Find where the given text appears and provide that cell's center as (x, y) coordinate. 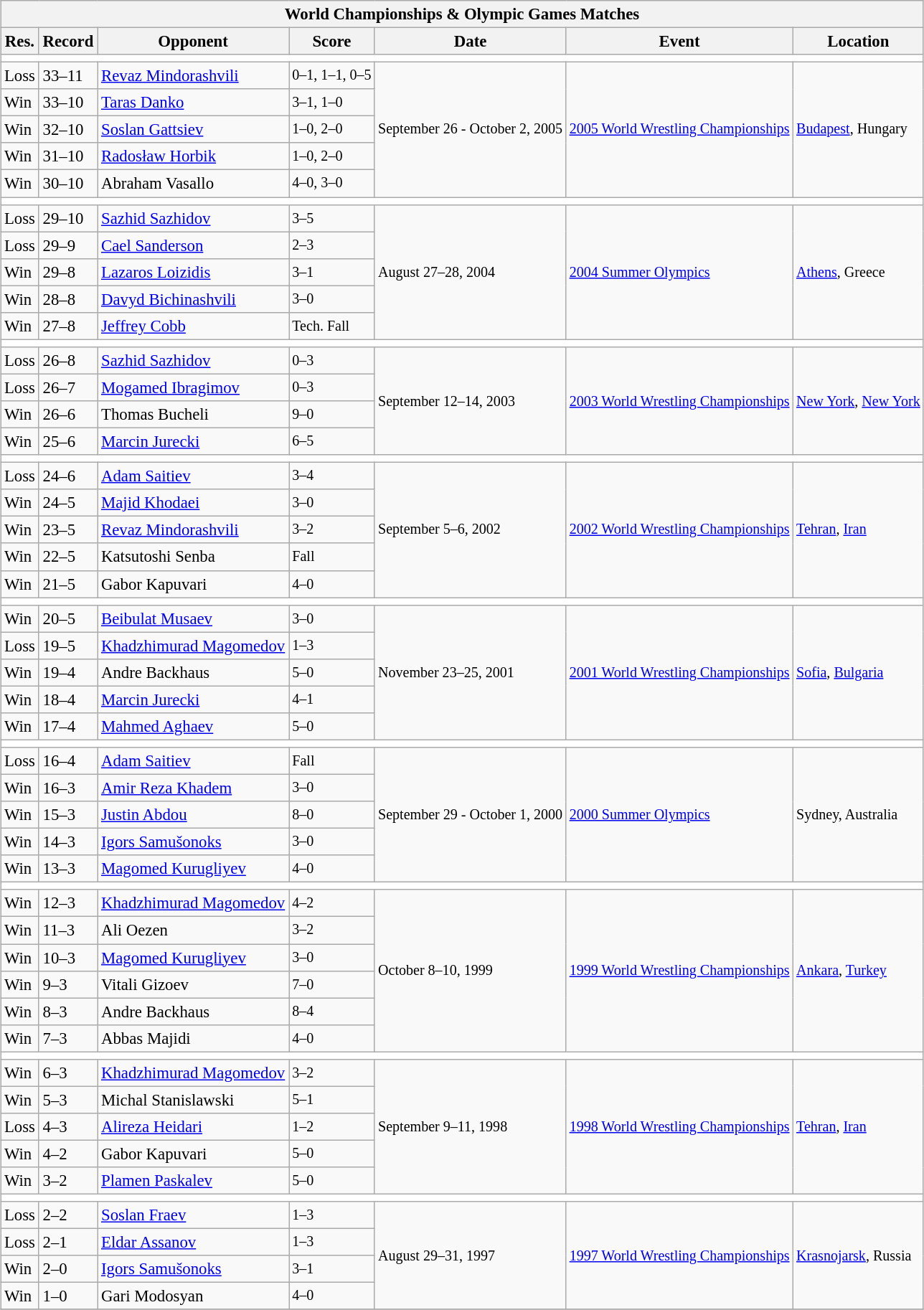
3–5 (332, 218)
Michal Stanislawski (194, 1100)
Sofia, Bulgaria (858, 672)
3–4 (332, 476)
27–8 (67, 326)
2000 Summer Olympics (679, 815)
2–1 (67, 1243)
25–6 (67, 441)
Eldar Assanov (194, 1243)
Sydney, Australia (858, 815)
1999 World Wrestling Championships (679, 971)
2–0 (67, 1269)
September 9–11, 1998 (471, 1126)
1–0 (67, 1296)
Radosław Horbik (194, 156)
Thomas Bucheli (194, 415)
26–8 (67, 361)
6–3 (67, 1073)
7–3 (67, 1038)
Res. (20, 41)
2–3 (332, 245)
Alireza Heidari (194, 1127)
16–4 (67, 761)
October 8–10, 1999 (471, 971)
4–0, 3–0 (332, 184)
2004 Summer Olympics (679, 272)
33–11 (67, 76)
Vitali Gizoev (194, 984)
21–5 (67, 584)
Opponent (194, 41)
5–3 (67, 1100)
8–3 (67, 1012)
1998 World Wrestling Championships (679, 1126)
33–10 (67, 103)
12–3 (67, 903)
Score (332, 41)
Soslan Gattsiev (194, 130)
2001 World Wrestling Championships (679, 672)
2–2 (67, 1215)
Katsutoshi Senba (194, 557)
November 23–25, 2001 (471, 672)
2002 World Wrestling Championships (679, 530)
18–4 (67, 699)
Jeffrey Cobb (194, 326)
New York, New York (858, 401)
11–3 (67, 930)
Event (679, 41)
Athens, Greece (858, 272)
24–5 (67, 503)
16–3 (67, 788)
August 29–31, 1997 (471, 1255)
5–1 (332, 1100)
28–8 (67, 299)
22–5 (67, 557)
13–3 (67, 869)
Record (67, 41)
Soslan Fraev (194, 1215)
19–5 (67, 646)
23–5 (67, 530)
24–6 (67, 476)
World Championships & Olympic Games Matches (462, 14)
29–8 (67, 272)
Abraham Vasallo (194, 184)
1997 World Wrestling Championships (679, 1255)
September 12–14, 2003 (471, 401)
9–0 (332, 415)
2003 World Wrestling Championships (679, 401)
Budapest, Hungary (858, 130)
2005 World Wrestling Championships (679, 130)
Lazaros Loizidis (194, 272)
9–3 (67, 984)
Taras Danko (194, 103)
September 5–6, 2002 (471, 530)
Majid Khodaei (194, 503)
7–0 (332, 984)
14–3 (67, 842)
0–1, 1–1, 0–5 (332, 76)
1–2 (332, 1127)
Beibulat Musaev (194, 618)
31–10 (67, 156)
Justin Abdou (194, 815)
Ankara, Turkey (858, 971)
August 27–28, 2004 (471, 272)
19–4 (67, 672)
Amir Reza Khadem (194, 788)
4–3 (67, 1127)
Krasnojarsk, Russia (858, 1255)
15–3 (67, 815)
September 29 - October 1, 2000 (471, 815)
3–1, 1–0 (332, 103)
32–10 (67, 130)
Gari Modosyan (194, 1296)
4–1 (332, 699)
10–3 (67, 958)
8–0 (332, 815)
Location (858, 41)
Cael Sanderson (194, 245)
Plamen Paskalev (194, 1181)
20–5 (67, 618)
17–4 (67, 727)
29–9 (67, 245)
Mahmed Aghaev (194, 727)
Davyd Bichinashvili (194, 299)
Ali Oezen (194, 930)
26–7 (67, 387)
30–10 (67, 184)
September 26 - October 2, 2005 (471, 130)
6–5 (332, 441)
8–4 (332, 1012)
Tech. Fall (332, 326)
26–6 (67, 415)
29–10 (67, 218)
Mogamed Ibragimov (194, 387)
Date (471, 41)
Abbas Majidi (194, 1038)
